Provide the (X, Y) coordinate of the cell's center where the given text is located.  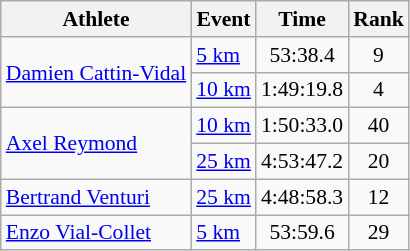
40 (378, 126)
Enzo Vial-Collet (96, 233)
9 (378, 55)
53:59.6 (302, 233)
4 (378, 90)
Rank (378, 19)
4:48:58.3 (302, 197)
Athlete (96, 19)
Time (302, 19)
Axel Reymond (96, 144)
Bertrand Venturi (96, 197)
12 (378, 197)
53:38.4 (302, 55)
1:49:19.8 (302, 90)
Damien Cattin-Vidal (96, 72)
4:53:47.2 (302, 162)
29 (378, 233)
1:50:33.0 (302, 126)
20 (378, 162)
Event (224, 19)
